Locate the cell with the specified text and output its (x, y) center coordinate. 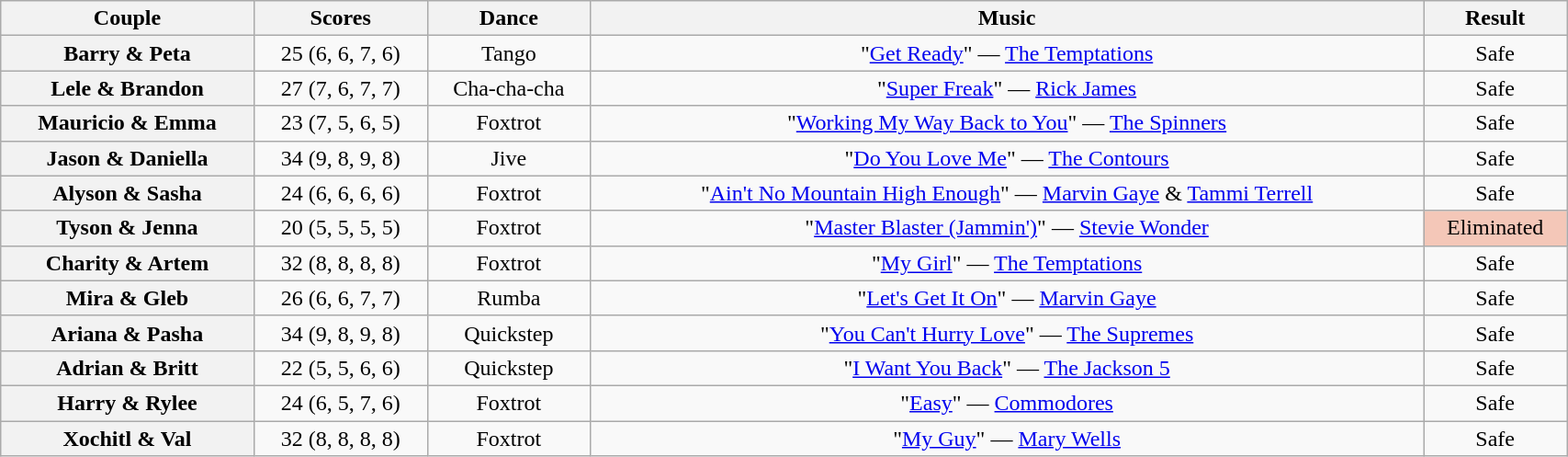
"Working My Way Back to You" — The Spinners (1007, 123)
"Ain't No Mountain High Enough" — Marvin Gaye & Tammi Terrell (1007, 193)
25 (6, 6, 7, 6) (340, 53)
26 (6, 6, 7, 7) (340, 298)
Tango (509, 53)
"My Girl" — The Temptations (1007, 263)
27 (7, 6, 7, 7) (340, 88)
Result (1495, 18)
Dance (509, 18)
Tyson & Jenna (128, 228)
20 (5, 5, 5, 5) (340, 228)
Xochitl & Val (128, 439)
Lele & Brandon (128, 88)
22 (5, 5, 6, 6) (340, 368)
24 (6, 6, 6, 6) (340, 193)
Eliminated (1495, 228)
"You Can't Hurry Love" — The Supremes (1007, 333)
Rumba (509, 298)
Alyson & Sasha (128, 193)
Mauricio & Emma (128, 123)
23 (7, 5, 6, 5) (340, 123)
Couple (128, 18)
"Super Freak" — Rick James (1007, 88)
Jive (509, 158)
"My Guy" — Mary Wells (1007, 439)
"Get Ready" — The Temptations (1007, 53)
Scores (340, 18)
Mira & Gleb (128, 298)
Barry & Peta (128, 53)
Cha-cha-cha (509, 88)
Harry & Rylee (128, 403)
Jason & Daniella (128, 158)
"Let's Get It On" — Marvin Gaye (1007, 298)
Adrian & Britt (128, 368)
Charity & Artem (128, 263)
"I Want You Back" — The Jackson 5 (1007, 368)
Music (1007, 18)
Ariana & Pasha (128, 333)
"Do You Love Me" — The Contours (1007, 158)
24 (6, 5, 7, 6) (340, 403)
"Easy" — Commodores (1007, 403)
"Master Blaster (Jammin')" — Stevie Wonder (1007, 228)
